Scan for the cell matching the given text and deliver its [X, Y] coordinate at center. 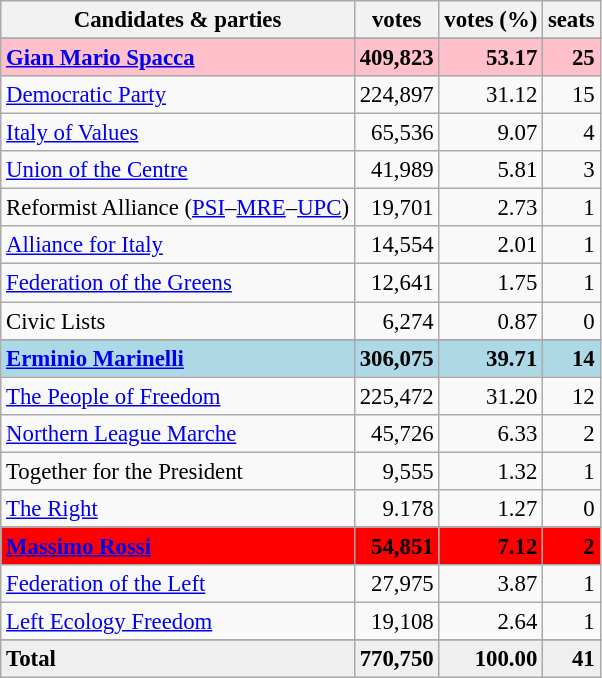
Civic Lists [178, 321]
Gian Mario Spacca [178, 58]
12,641 [396, 283]
Massimo Rossi [178, 546]
9.07 [491, 133]
The Right [178, 509]
7.12 [491, 546]
Democratic Party [178, 95]
Total [178, 659]
2.01 [491, 245]
306,075 [396, 358]
409,823 [396, 58]
seats [572, 20]
3 [572, 170]
Erminio Marinelli [178, 358]
19,108 [396, 621]
Left Ecology Freedom [178, 621]
2.73 [491, 208]
54,851 [396, 546]
45,726 [396, 433]
31.12 [491, 95]
224,897 [396, 95]
14 [572, 358]
Together for the President [178, 471]
1.27 [491, 509]
2.64 [491, 621]
1.75 [491, 283]
27,975 [396, 584]
770,750 [396, 659]
25 [572, 58]
41 [572, 659]
225,472 [396, 396]
votes [396, 20]
Northern League Marche [178, 433]
The People of Freedom [178, 396]
0.87 [491, 321]
Union of the Centre [178, 170]
Alliance for Italy [178, 245]
39.71 [491, 358]
53.17 [491, 58]
4 [572, 133]
65,536 [396, 133]
31.20 [491, 396]
Reformist Alliance (PSI–MRE–UPC) [178, 208]
5.81 [491, 170]
41,989 [396, 170]
15 [572, 95]
6,274 [396, 321]
9.178 [396, 509]
3.87 [491, 584]
votes (%) [491, 20]
Federation of the Greens [178, 283]
9,555 [396, 471]
6.33 [491, 433]
Federation of the Left [178, 584]
100.00 [491, 659]
Italy of Values [178, 133]
14,554 [396, 245]
Candidates & parties [178, 20]
12 [572, 396]
19,701 [396, 208]
1.32 [491, 471]
